Return the [X, Y] coordinate for the center point of the cell that contains the specified text.  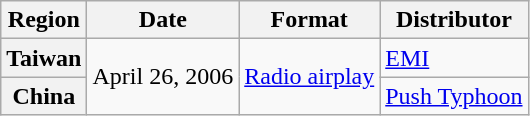
China [44, 96]
Date [163, 20]
Distributor [454, 20]
Format [310, 20]
Push Typhoon [454, 96]
Region [44, 20]
April 26, 2006 [163, 77]
EMI [454, 58]
Radio airplay [310, 77]
Taiwan [44, 58]
